Locate the cell with the specified text and output its (x, y) center coordinate. 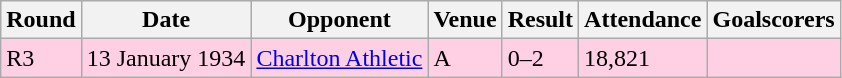
Attendance (643, 20)
18,821 (643, 58)
0–2 (540, 58)
A (465, 58)
Result (540, 20)
Date (166, 20)
Charlton Athletic (340, 58)
Venue (465, 20)
13 January 1934 (166, 58)
Round (41, 20)
Goalscorers (774, 20)
R3 (41, 58)
Opponent (340, 20)
